Scan for the cell matching the given text and deliver its [x, y] coordinate at center. 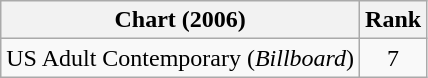
US Adult Contemporary (Billboard) [180, 58]
7 [394, 58]
Chart (2006) [180, 20]
Rank [394, 20]
